Detect which cell encompasses the target text, then output its [X, Y] center coordinate. 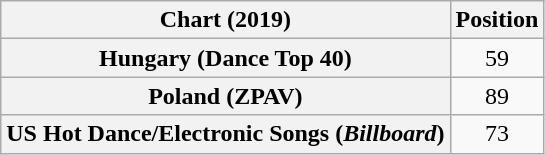
Poland (ZPAV) [226, 96]
US Hot Dance/Electronic Songs (Billboard) [226, 134]
59 [497, 58]
Chart (2019) [226, 20]
Hungary (Dance Top 40) [226, 58]
89 [497, 96]
73 [497, 134]
Position [497, 20]
